Return [x, y] of the center of cell containing provided text 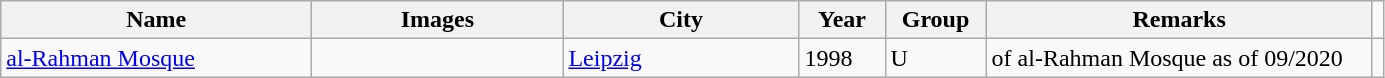
Year [842, 20]
al-Rahman Mosque [156, 58]
Group [936, 20]
Images [438, 20]
Leipzig [681, 58]
Name [156, 20]
U [936, 58]
1998 [842, 58]
of al-Rahman Mosque as of 09/2020 [1179, 58]
City [681, 20]
Remarks [1179, 20]
